Search for the cell housing the specified text and yield its (x, y) center coordinate. 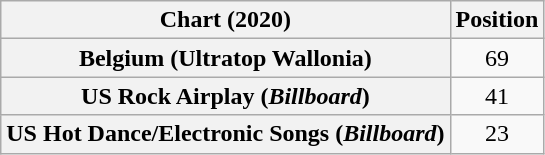
Belgium (Ultratop Wallonia) (226, 58)
Chart (2020) (226, 20)
41 (497, 96)
23 (497, 134)
Position (497, 20)
US Hot Dance/Electronic Songs (Billboard) (226, 134)
US Rock Airplay (Billboard) (226, 96)
69 (497, 58)
